Identify which cell holds the provided text, then report its (x, y) central coordinate. 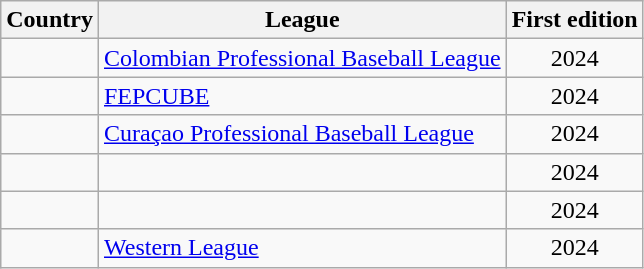
First edition (574, 20)
Country (50, 20)
Western League (302, 248)
League (302, 20)
Colombian Professional Baseball League (302, 58)
Curaçao Professional Baseball League (302, 134)
FEPCUBE (302, 96)
